Determine the [X, Y] coordinate at the center of the cell enclosing the given text.  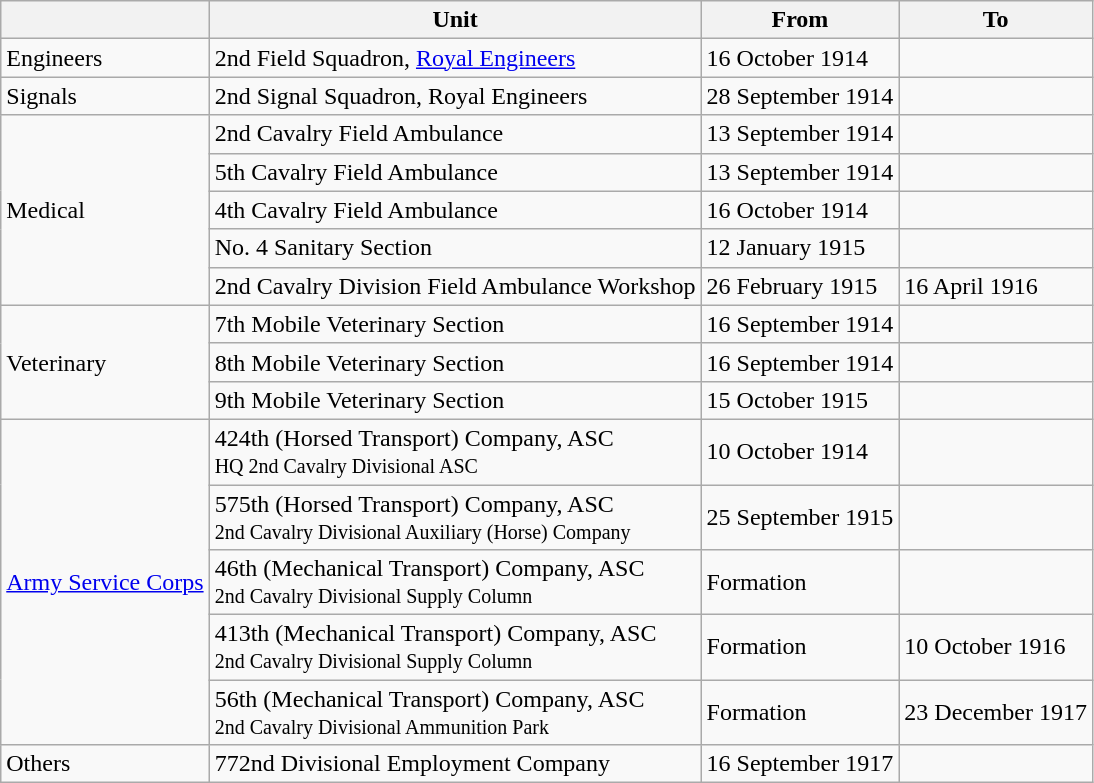
Signals [105, 96]
772nd Divisional Employment Company [455, 764]
5th Cavalry Field Ambulance [455, 172]
413th (Mechanical Transport) Company, ASC2nd Cavalry Divisional Supply Column [455, 648]
Army Service Corps [105, 582]
575th (Horsed Transport) Company, ASC2nd Cavalry Divisional Auxiliary (Horse) Company [455, 516]
No. 4 Sanitary Section [455, 248]
Others [105, 764]
4th Cavalry Field Ambulance [455, 210]
56th (Mechanical Transport) Company, ASC2nd Cavalry Divisional Ammunition Park [455, 712]
424th (Horsed Transport) Company, ASCHQ 2nd Cavalry Divisional ASC [455, 452]
Unit [455, 20]
16 April 1916 [996, 286]
28 September 1914 [800, 96]
8th Mobile Veterinary Section [455, 362]
26 February 1915 [800, 286]
10 October 1916 [996, 648]
12 January 1915 [800, 248]
Veterinary [105, 362]
16 September 1917 [800, 764]
15 October 1915 [800, 400]
To [996, 20]
25 September 1915 [800, 516]
7th Mobile Veterinary Section [455, 324]
9th Mobile Veterinary Section [455, 400]
2nd Field Squadron, Royal Engineers [455, 58]
23 December 1917 [996, 712]
2nd Cavalry Field Ambulance [455, 134]
From [800, 20]
Medical [105, 210]
2nd Cavalry Division Field Ambulance Workshop [455, 286]
10 October 1914 [800, 452]
Engineers [105, 58]
46th (Mechanical Transport) Company, ASC2nd Cavalry Divisional Supply Column [455, 582]
2nd Signal Squadron, Royal Engineers [455, 96]
